Search for the cell housing the specified text and yield its (X, Y) center coordinate. 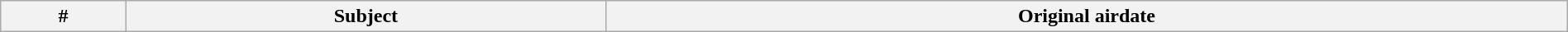
# (63, 16)
Subject (366, 16)
Original airdate (1087, 16)
